Detect which cell encompasses the target text, then output its [X, Y] center coordinate. 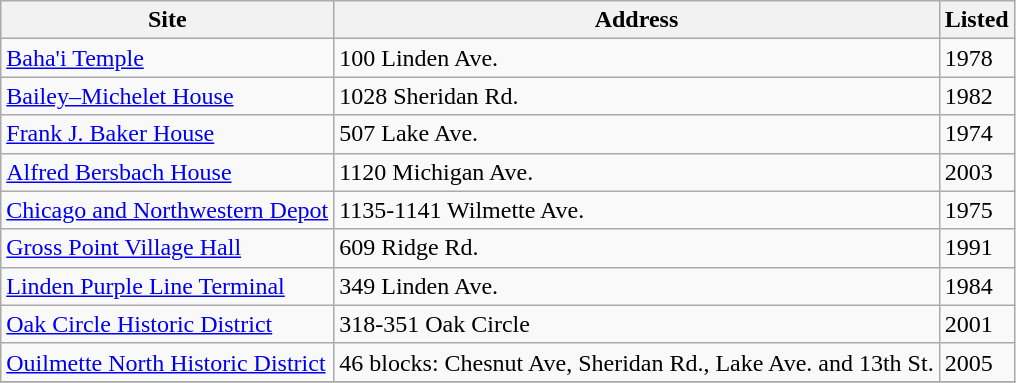
318-351 Oak Circle [636, 324]
1984 [976, 286]
1120 Michigan Ave. [636, 172]
1975 [976, 210]
1978 [976, 58]
1982 [976, 96]
Ouilmette North Historic District [168, 362]
349 Linden Ave. [636, 286]
Frank J. Baker House [168, 134]
1974 [976, 134]
Bailey–Michelet House [168, 96]
Site [168, 20]
2005 [976, 362]
Address [636, 20]
Linden Purple Line Terminal [168, 286]
Chicago and Northwestern Depot [168, 210]
Oak Circle Historic District [168, 324]
Gross Point Village Hall [168, 248]
100 Linden Ave. [636, 58]
1991 [976, 248]
Alfred Bersbach House [168, 172]
609 Ridge Rd. [636, 248]
1028 Sheridan Rd. [636, 96]
Listed [976, 20]
Baha'i Temple [168, 58]
2001 [976, 324]
2003 [976, 172]
507 Lake Ave. [636, 134]
1135-1141 Wilmette Ave. [636, 210]
46 blocks: Chesnut Ave, Sheridan Rd., Lake Ave. and 13th St. [636, 362]
